Search for the cell housing the specified text and yield its [X, Y] center coordinate. 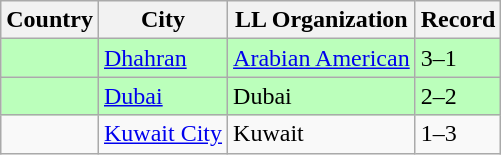
Record [458, 20]
Kuwait [322, 134]
LL Organization [322, 20]
City [162, 20]
Dhahran [162, 58]
1–3 [458, 134]
Arabian American [322, 58]
3–1 [458, 58]
2–2 [458, 96]
Kuwait City [162, 134]
Country [50, 20]
